Identify which cell holds the provided text, then report its (x, y) central coordinate. 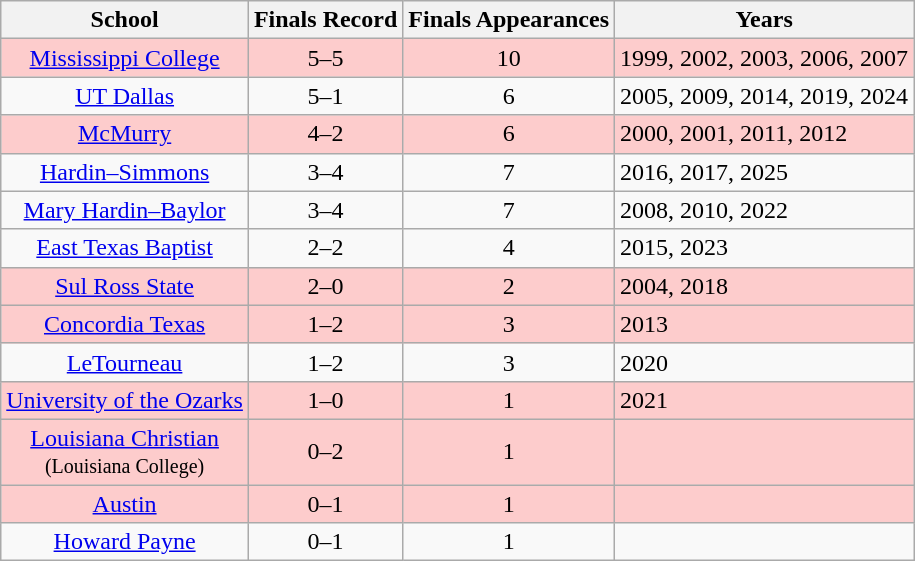
2–0 (325, 286)
5–5 (325, 58)
5–1 (325, 96)
2000, 2001, 2011, 2012 (764, 134)
East Texas Baptist (125, 248)
UT Dallas (125, 96)
Austin (125, 503)
Concordia Texas (125, 324)
McMurry (125, 134)
2020 (764, 362)
2005, 2009, 2014, 2019, 2024 (764, 96)
0–2 (325, 452)
10 (509, 58)
Mississippi College (125, 58)
4–2 (325, 134)
2016, 2017, 2025 (764, 172)
2 (509, 286)
LeTourneau (125, 362)
2021 (764, 400)
Finals Record (325, 20)
Louisiana Christian(Louisiana College) (125, 452)
Sul Ross State (125, 286)
2008, 2010, 2022 (764, 210)
1–0 (325, 400)
2015, 2023 (764, 248)
Finals Appearances (509, 20)
2004, 2018 (764, 286)
Mary Hardin–Baylor (125, 210)
4 (509, 248)
Howard Payne (125, 542)
University of the Ozarks (125, 400)
2–2 (325, 248)
School (125, 20)
1999, 2002, 2003, 2006, 2007 (764, 58)
2013 (764, 324)
Years (764, 20)
Hardin–Simmons (125, 172)
